Return [x, y] of the center of cell containing provided text 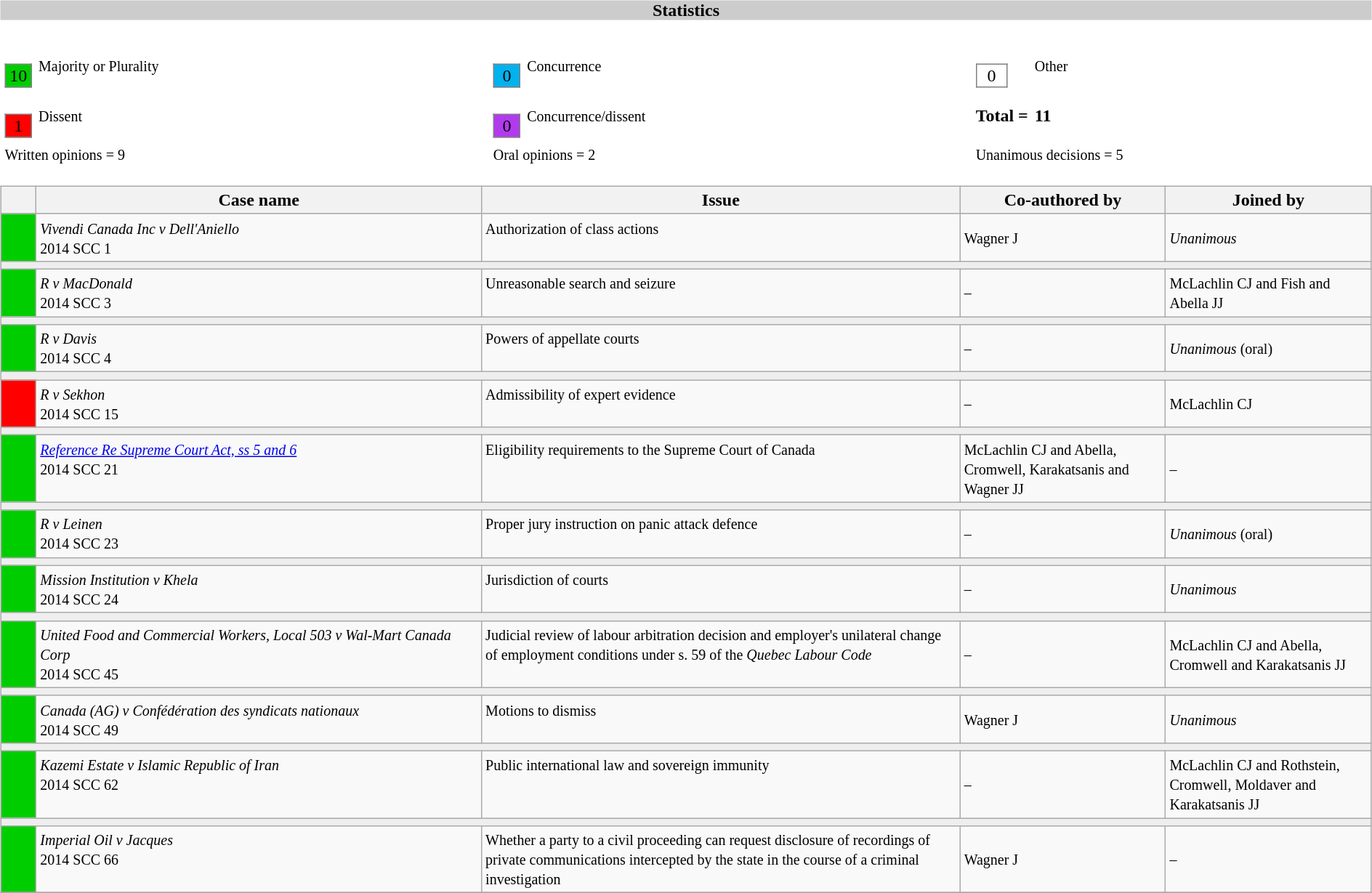
Joined by [1269, 200]
Jurisdiction of courts [721, 589]
R v Leinen 2014 SCC 23 [259, 533]
Mission Institution v Khela 2014 SCC 24 [259, 589]
McLachlin CJ and Abella, Cromwell and Karakatsanis JJ [1269, 654]
Reference Re Supreme Court Act, ss 5 and 6 2014 SCC 21 [259, 469]
Co-authored by [1062, 200]
Powers of appellate courts [721, 349]
Unreasonable search and seizure [721, 292]
Canada (AG) v Confédération des syndicats nationaux 2014 SCC 49 [259, 719]
Written opinions = 9 [246, 154]
Other [1201, 66]
Case name [259, 200]
Kazemi Estate v Islamic Republic of Iran 2014 SCC 62 [259, 784]
Statistics [686, 10]
Concurrence [748, 66]
Majority or Plurality [263, 66]
Total = [1002, 116]
McLachlin CJ and Abella, Cromwell, Karakatsanis and Wagner JJ [1062, 469]
McLachlin CJ [1269, 404]
Motions to dismiss [721, 719]
Concurrence/dissent [748, 116]
Admissibility of expert evidence [721, 404]
Proper jury instruction on panic attack defence [721, 533]
Public international law and sovereign immunity [721, 784]
United Food and Commercial Workers, Local 503 v Wal-Mart Canada Corp 2014 SCC 45 [259, 654]
McLachlin CJ and Fish and Abella JJ [1269, 292]
R v Davis 2014 SCC 4 [259, 349]
11 [1201, 116]
R v Sekhon 2014 SCC 15 [259, 404]
Dissent [263, 116]
Issue [721, 200]
Judicial review of labour arbitration decision and employer's unilateral change of employment conditions under s. 59 of the Quebec Labour Code [721, 654]
R v MacDonald 2014 SCC 3 [259, 292]
Vivendi Canada Inc v Dell'Aniello 2014 SCC 1 [259, 237]
Eligibility requirements to the Supreme Court of Canada [721, 469]
Authorization of class actions [721, 237]
Unanimous decisions = 5 [1171, 154]
Imperial Oil v Jacques 2014 SCC 66 [259, 860]
Oral opinions = 2 [731, 154]
McLachlin CJ and Rothstein, Cromwell, Moldaver and Karakatsanis JJ [1269, 784]
